Output the [X, Y] coordinate of the center of the cell containing the given text.  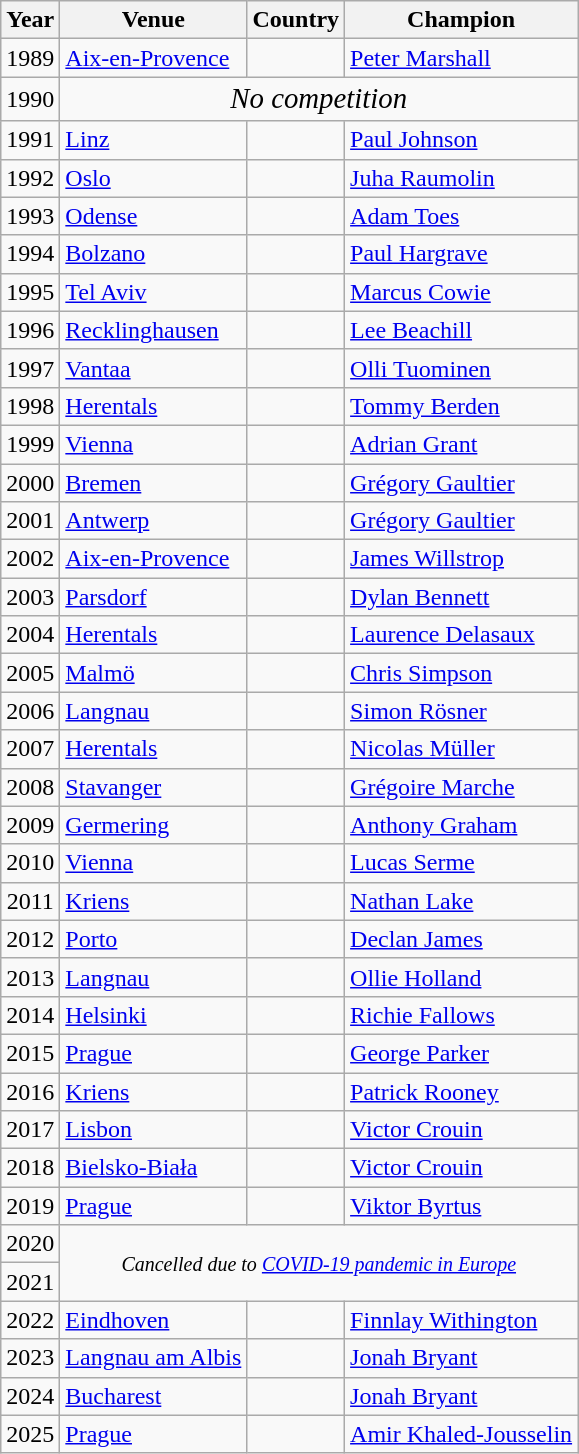
2023 [30, 1358]
Dylan Bennett [462, 597]
Adam Toes [462, 216]
Lucas Serme [462, 863]
1999 [30, 444]
Patrick Rooney [462, 1091]
Venue [154, 20]
2019 [30, 1206]
Tel Aviv [154, 292]
Anthony Graham [462, 825]
Lee Beachill [462, 330]
1989 [30, 58]
Antwerp [154, 521]
1997 [30, 368]
2014 [30, 1015]
2020 [30, 1244]
Bielsko-Biała [154, 1168]
Juha Raumolin [462, 178]
2017 [30, 1130]
2002 [30, 559]
Country [296, 20]
No competition [319, 99]
Olli Tuominen [462, 368]
Year [30, 20]
2024 [30, 1396]
Adrian Grant [462, 444]
Paul Johnson [462, 140]
Amir Khaled-Jousselin [462, 1434]
Langnau am Albis [154, 1358]
Ollie Holland [462, 977]
2001 [30, 521]
Champion [462, 20]
Marcus Cowie [462, 292]
Stavanger [154, 787]
2007 [30, 749]
1995 [30, 292]
Nathan Lake [462, 901]
Grégoire Marche [462, 787]
2011 [30, 901]
Malmö [154, 673]
1998 [30, 406]
Cancelled due to COVID-19 pandemic in Europe [319, 1263]
Odense [154, 216]
1993 [30, 216]
Bremen [154, 483]
Bucharest [154, 1396]
George Parker [462, 1053]
Porto [154, 939]
Oslo [154, 178]
James Willstrop [462, 559]
2003 [30, 597]
Finnlay Withington [462, 1320]
2009 [30, 825]
2013 [30, 977]
Chris Simpson [462, 673]
2008 [30, 787]
Lisbon [154, 1130]
2021 [30, 1282]
Vantaa [154, 368]
Bolzano [154, 254]
1991 [30, 140]
Richie Fallows [462, 1015]
2016 [30, 1091]
Paul Hargrave [462, 254]
1990 [30, 99]
Eindhoven [154, 1320]
2015 [30, 1053]
1992 [30, 178]
Laurence Delasaux [462, 635]
Recklinghausen [154, 330]
2000 [30, 483]
2018 [30, 1168]
2012 [30, 939]
Nicolas Müller [462, 749]
2004 [30, 635]
1996 [30, 330]
Helsinki [154, 1015]
Linz [154, 140]
Viktor Byrtus [462, 1206]
2010 [30, 863]
1994 [30, 254]
2005 [30, 673]
Simon Rösner [462, 711]
2006 [30, 711]
Peter Marshall [462, 58]
Tommy Berden [462, 406]
Declan James [462, 939]
2022 [30, 1320]
Parsdorf [154, 597]
Germering [154, 825]
2025 [30, 1434]
